Scan for the cell matching the given text and deliver its (X, Y) coordinate at center. 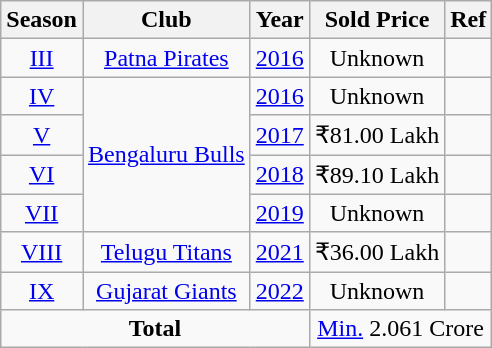
Club (166, 20)
2018 (280, 174)
VIII (42, 252)
Season (42, 20)
Sold Price (376, 20)
III (42, 58)
IV (42, 96)
2022 (280, 291)
Telugu Titans (166, 252)
Year (280, 20)
2017 (280, 135)
IX (42, 291)
₹89.10 Lakh (376, 174)
Min. 2.061 Crore (400, 329)
2021 (280, 252)
₹36.00 Lakh (376, 252)
Ref (468, 20)
Gujarat Giants (166, 291)
Bengaluru Bulls (166, 154)
Patna Pirates (166, 58)
Total (156, 329)
2019 (280, 213)
VII (42, 213)
V (42, 135)
VI (42, 174)
₹81.00 Lakh (376, 135)
